Scan for the cell matching the given text and deliver its [X, Y] coordinate at center. 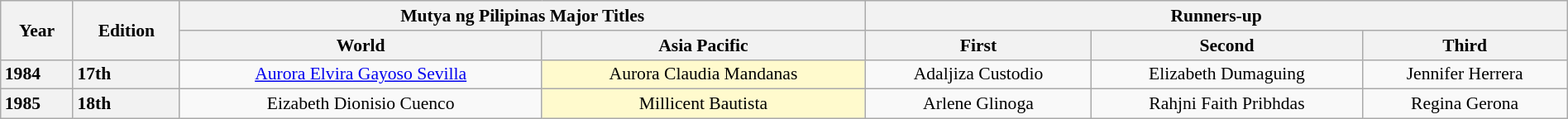
Adaljiza Custodio [978, 74]
First [978, 45]
Asia Pacific [703, 45]
1985 [37, 104]
Second [1227, 45]
Regina Gerona [1465, 104]
World [361, 45]
Rahjni Faith Pribhdas [1227, 104]
Year [37, 30]
18th [126, 104]
Elizabeth Dumaguing [1227, 74]
Aurora Elvira Gayoso Sevilla [361, 74]
Mutya ng Pilipinas Major Titles [523, 16]
Arlene Glinoga [978, 104]
Millicent Bautista [703, 104]
Third [1465, 45]
Jennifer Herrera [1465, 74]
Runners-up [1216, 16]
Aurora Claudia Mandanas [703, 74]
1984 [37, 74]
Edition [126, 30]
Eizabeth Dionisio Cuenco [361, 104]
17th [126, 74]
